For the text-containing cell, return its midpoint in (X, Y) coordinate format. 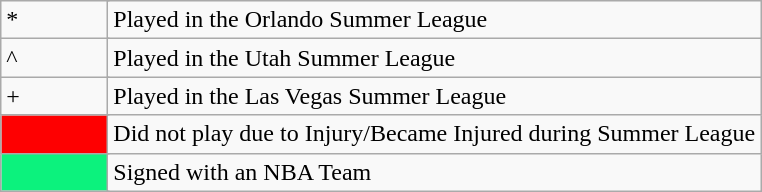
Played in the Las Vegas Summer League (434, 96)
Did not play due to Injury/Became Injured during Summer League (434, 134)
Played in the Orlando Summer League (434, 20)
+ (54, 96)
Played in the Utah Summer League (434, 58)
Signed with an NBA Team (434, 172)
* (54, 20)
^ (54, 58)
